From the cell containing the given text, extract its center point as [x, y] coordinate. 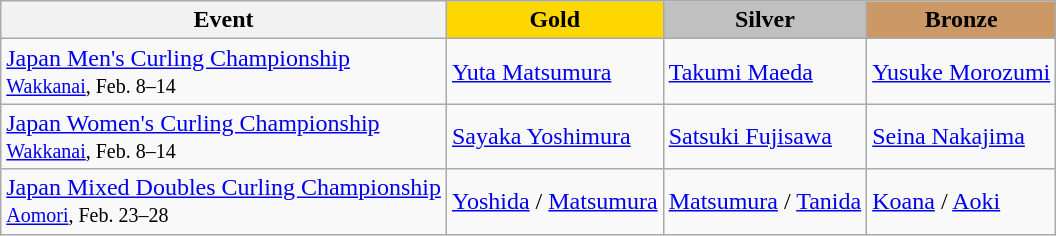
Silver [765, 20]
Koana / Aoki [962, 202]
Yoshida / Matsumura [554, 202]
Japan Women's Curling Championship Wakkanai, Feb. 8–14 [224, 136]
Satsuki Fujisawa [765, 136]
Bronze [962, 20]
Sayaka Yoshimura [554, 136]
Yuta Matsumura [554, 72]
Japan Men's Curling Championship Wakkanai, Feb. 8–14 [224, 72]
Matsumura / Tanida [765, 202]
Seina Nakajima [962, 136]
Gold [554, 20]
Japan Mixed Doubles Curling Championship Aomori, Feb. 23–28 [224, 202]
Yusuke Morozumi [962, 72]
Takumi Maeda [765, 72]
Event [224, 20]
